Provide the [x, y] coordinate of the cell's center where the given text is located.  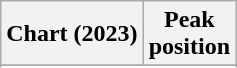
Chart (2023) [72, 34]
Peakposition [189, 34]
